Locate the cell with the specified text and output its (x, y) center coordinate. 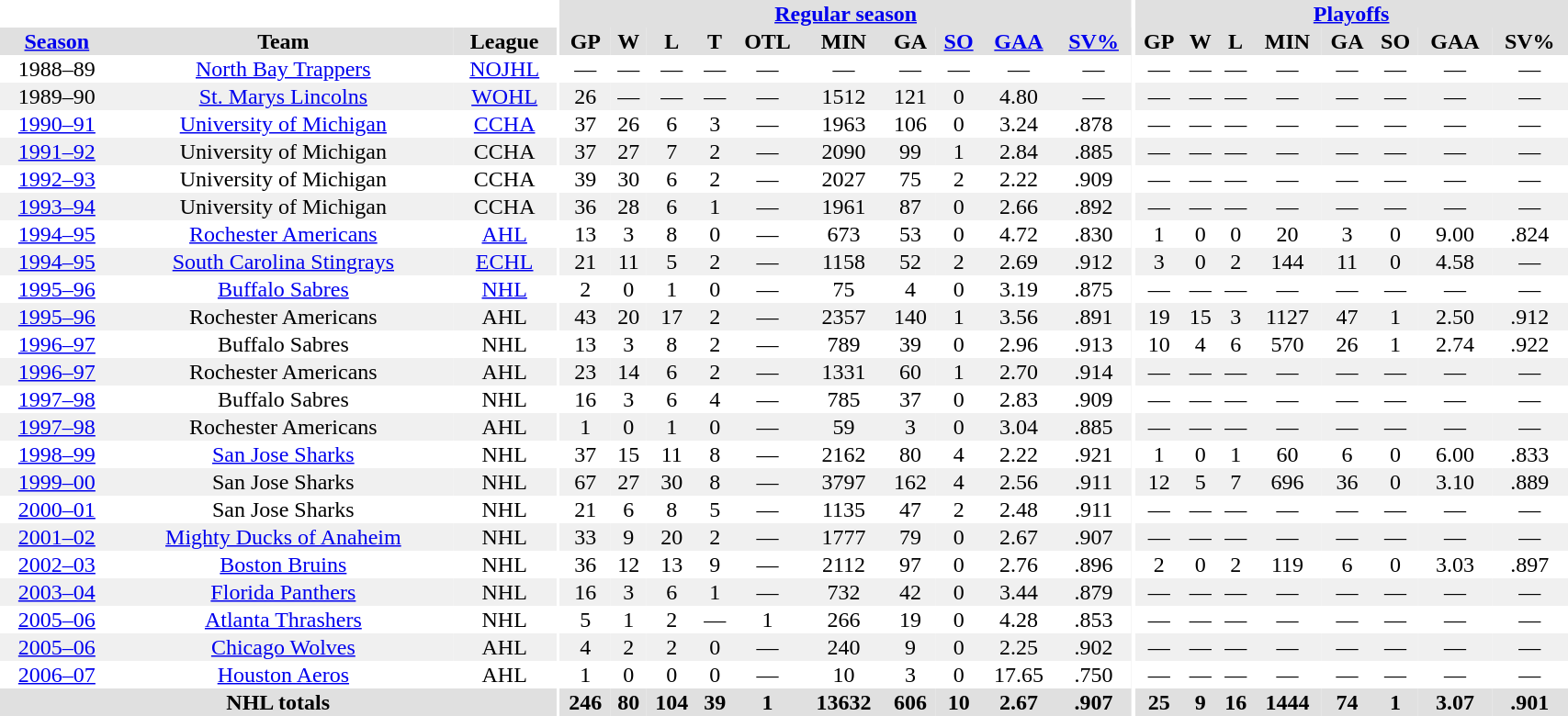
144 (1287, 262)
.896 (1094, 565)
2357 (844, 317)
3.56 (1020, 317)
2.56 (1020, 482)
240 (844, 647)
59 (844, 427)
53 (909, 234)
Team (283, 41)
3.07 (1455, 702)
1991–92 (57, 151)
4.80 (1020, 96)
Chicago Wolves (283, 647)
NOJHL (504, 69)
246 (586, 702)
6.00 (1455, 454)
2.83 (1020, 399)
606 (909, 702)
.853 (1094, 620)
2003–04 (57, 592)
3.04 (1020, 427)
3.24 (1020, 124)
1992–93 (57, 179)
Season (57, 41)
2.96 (1020, 344)
162 (909, 482)
.750 (1094, 675)
T (715, 41)
1998–99 (57, 454)
1963 (844, 124)
2.84 (1020, 151)
1961 (844, 207)
4.72 (1020, 234)
.879 (1094, 592)
Atlanta Thrashers (283, 620)
2.76 (1020, 565)
2090 (844, 151)
106 (909, 124)
2000–01 (57, 509)
17 (671, 317)
2027 (844, 179)
2.48 (1020, 509)
2001–02 (57, 537)
League (504, 41)
3.44 (1020, 592)
9.00 (1455, 234)
673 (844, 234)
2.74 (1455, 344)
Florida Panthers (283, 592)
1158 (844, 262)
28 (628, 207)
789 (844, 344)
17.65 (1020, 675)
.824 (1529, 234)
3.19 (1020, 289)
.901 (1529, 702)
WOHL (504, 96)
2.70 (1020, 372)
99 (909, 151)
785 (844, 399)
2.69 (1020, 262)
1444 (1287, 702)
.878 (1094, 124)
ECHL (504, 262)
25 (1159, 702)
Boston Bruins (283, 565)
.892 (1094, 207)
.897 (1529, 565)
.891 (1094, 317)
.914 (1094, 372)
1989–90 (57, 96)
23 (586, 372)
1512 (844, 96)
104 (671, 702)
570 (1287, 344)
.875 (1094, 289)
Playoffs (1352, 14)
3797 (844, 482)
43 (586, 317)
2.50 (1455, 317)
.913 (1094, 344)
2002–03 (57, 565)
.922 (1529, 344)
121 (909, 96)
.902 (1094, 647)
1999–00 (57, 482)
2006–07 (57, 675)
13632 (844, 702)
.833 (1529, 454)
87 (909, 207)
2.25 (1020, 647)
OTL (767, 41)
74 (1347, 702)
79 (909, 537)
4.58 (1455, 262)
1127 (1287, 317)
42 (909, 592)
33 (586, 537)
4.28 (1020, 620)
67 (586, 482)
1777 (844, 537)
.921 (1094, 454)
14 (628, 372)
South Carolina Stingrays (283, 262)
3.10 (1455, 482)
.830 (1094, 234)
119 (1287, 565)
1993–94 (57, 207)
2112 (844, 565)
2162 (844, 454)
Houston Aeros (283, 675)
.889 (1529, 482)
Mighty Ducks of Anaheim (283, 537)
1990–91 (57, 124)
St. Marys Lincolns (283, 96)
3.03 (1455, 565)
1988–89 (57, 69)
2.66 (1020, 207)
Regular season (846, 14)
140 (909, 317)
97 (909, 565)
52 (909, 262)
732 (844, 592)
1135 (844, 509)
North Bay Trappers (283, 69)
1331 (844, 372)
266 (844, 620)
NHL totals (277, 702)
696 (1287, 482)
